Return the (x, y) coordinate for the center point of the cell that contains the specified text.  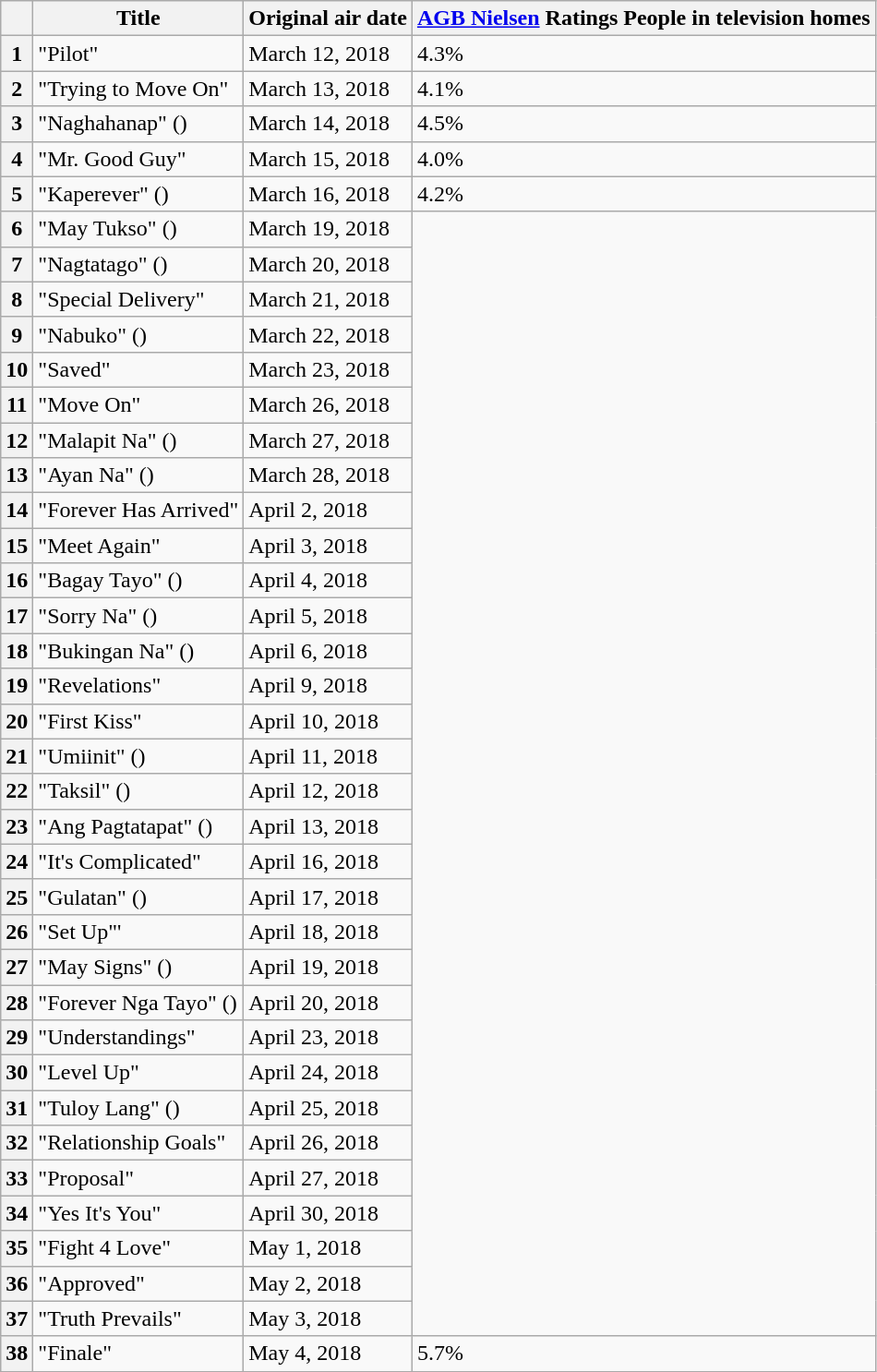
"Pilot" (138, 54)
March 12, 2018 (329, 54)
"Set Up"' (138, 932)
"Kaperever" () (138, 194)
Title (138, 18)
"Taksil" () (138, 791)
26 (17, 932)
25 (17, 897)
12 (17, 440)
"Malapit Na" () (138, 440)
"Nabuko" () (138, 334)
April 2, 2018 (329, 511)
17 (17, 616)
7 (17, 264)
29 (17, 1038)
April 24, 2018 (329, 1073)
20 (17, 721)
April 20, 2018 (329, 1002)
21 (17, 756)
"Tuloy Lang" () (138, 1108)
April 4, 2018 (329, 581)
35 (17, 1248)
"May Signs" () (138, 967)
March 13, 2018 (329, 89)
"Ayan Na" () (138, 475)
"Meet Again" (138, 546)
"Yes It's You" (138, 1213)
"May Tukso" () (138, 229)
3 (17, 124)
"First Kiss" (138, 721)
March 15, 2018 (329, 159)
March 26, 2018 (329, 404)
April 11, 2018 (329, 756)
"Level Up" (138, 1073)
AGB Nielsen Ratings People in television homes (643, 18)
April 10, 2018 (329, 721)
"Gulatan" () (138, 897)
April 3, 2018 (329, 546)
May 2, 2018 (329, 1283)
18 (17, 651)
5.7% (643, 1354)
April 27, 2018 (329, 1178)
30 (17, 1073)
April 12, 2018 (329, 791)
March 27, 2018 (329, 440)
13 (17, 475)
"Naghahanap" () (138, 124)
38 (17, 1354)
8 (17, 299)
April 18, 2018 (329, 932)
May 1, 2018 (329, 1248)
March 16, 2018 (329, 194)
"Finale" (138, 1354)
March 28, 2018 (329, 475)
"Relationship Goals" (138, 1143)
"Mr. Good Guy" (138, 159)
May 4, 2018 (329, 1354)
March 19, 2018 (329, 229)
9 (17, 334)
36 (17, 1283)
March 20, 2018 (329, 264)
4.1% (643, 89)
April 19, 2018 (329, 967)
"Bukingan Na" () (138, 651)
11 (17, 404)
31 (17, 1108)
April 23, 2018 (329, 1038)
4.0% (643, 159)
"Fight 4 Love" (138, 1248)
"Move On" (138, 404)
4 (17, 159)
"It's Complicated" (138, 861)
"Proposal" (138, 1178)
April 13, 2018 (329, 826)
March 14, 2018 (329, 124)
"Sorry Na" () (138, 616)
4.2% (643, 194)
5 (17, 194)
2 (17, 89)
April 26, 2018 (329, 1143)
April 17, 2018 (329, 897)
April 30, 2018 (329, 1213)
23 (17, 826)
"Bagay Tayo" () (138, 581)
6 (17, 229)
"Revelations" (138, 686)
April 16, 2018 (329, 861)
March 21, 2018 (329, 299)
22 (17, 791)
"Ang Pagtatapat" () (138, 826)
"Nagtatago" () (138, 264)
15 (17, 546)
"Special Delivery" (138, 299)
28 (17, 1002)
April 6, 2018 (329, 651)
"Forever Nga Tayo" () (138, 1002)
"Truth Prevails" (138, 1318)
April 25, 2018 (329, 1108)
34 (17, 1213)
33 (17, 1178)
Original air date (329, 18)
4.3% (643, 54)
"Forever Has Arrived" (138, 511)
"Saved" (138, 369)
16 (17, 581)
4.5% (643, 124)
April 9, 2018 (329, 686)
"Trying to Move On" (138, 89)
1 (17, 54)
10 (17, 369)
"Umiinit" () (138, 756)
March 22, 2018 (329, 334)
April 5, 2018 (329, 616)
"Approved" (138, 1283)
37 (17, 1318)
24 (17, 861)
14 (17, 511)
May 3, 2018 (329, 1318)
March 23, 2018 (329, 369)
27 (17, 967)
19 (17, 686)
32 (17, 1143)
"Understandings" (138, 1038)
